Capture the cell that displays the provided text and extract its [X, Y] central coordinate. 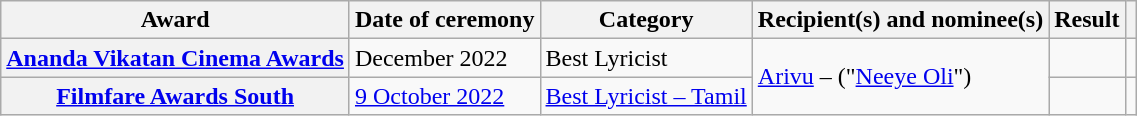
Best Lyricist – Tamil [646, 96]
Arivu – ("Neeye Oli") [900, 77]
9 October 2022 [444, 96]
Category [646, 20]
December 2022 [444, 58]
Filmfare Awards South [176, 96]
Result [1087, 20]
Best Lyricist [646, 58]
Award [176, 20]
Ananda Vikatan Cinema Awards [176, 58]
Date of ceremony [444, 20]
Recipient(s) and nominee(s) [900, 20]
